Extract the (X, Y) coordinate from the center of the cell holding the provided text.  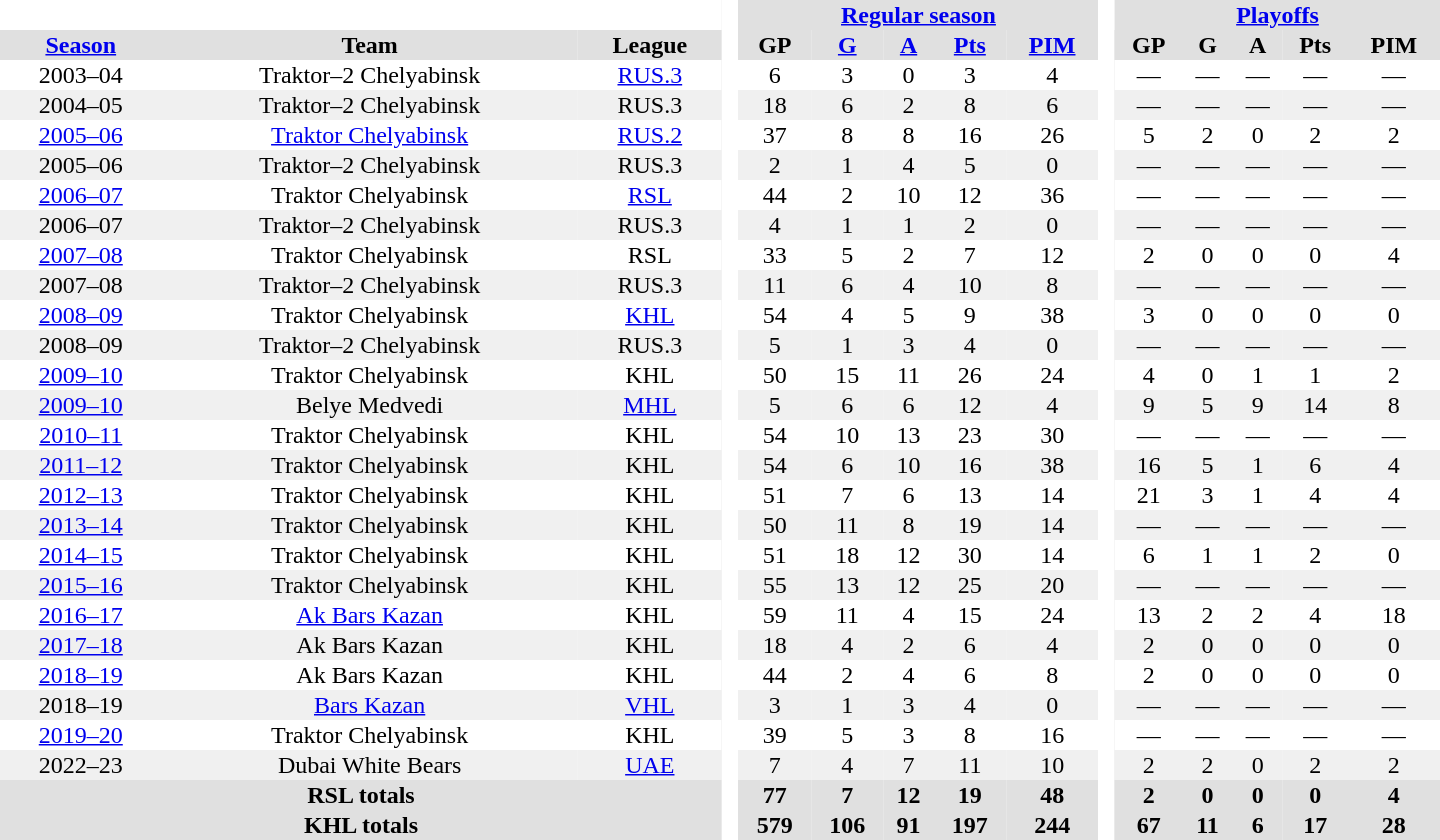
KHL totals (361, 825)
579 (775, 825)
Playoffs (1278, 15)
17 (1316, 825)
67 (1148, 825)
Dubai White Bears (370, 765)
77 (775, 795)
UAE (650, 765)
21 (1148, 495)
36 (1052, 195)
91 (909, 825)
2003–04 (81, 75)
2019–20 (81, 735)
RUS.2 (650, 135)
37 (775, 135)
197 (970, 825)
106 (847, 825)
33 (775, 255)
MHL (650, 405)
2015–16 (81, 585)
2010–11 (81, 435)
48 (1052, 795)
39 (775, 735)
Regular season (919, 15)
RSL totals (361, 795)
59 (775, 615)
Bars Kazan (370, 705)
Belye Medvedi (370, 405)
2022–23 (81, 765)
2004–05 (81, 105)
2011–12 (81, 465)
2016–17 (81, 615)
20 (1052, 585)
244 (1052, 825)
Team (370, 45)
2014–15 (81, 555)
VHL (650, 705)
League (650, 45)
Season (81, 45)
28 (1394, 825)
55 (775, 585)
2017–18 (81, 645)
2012–13 (81, 495)
2013–14 (81, 525)
23 (970, 435)
25 (970, 585)
